Capture the cell that displays the provided text and extract its [X, Y] central coordinate. 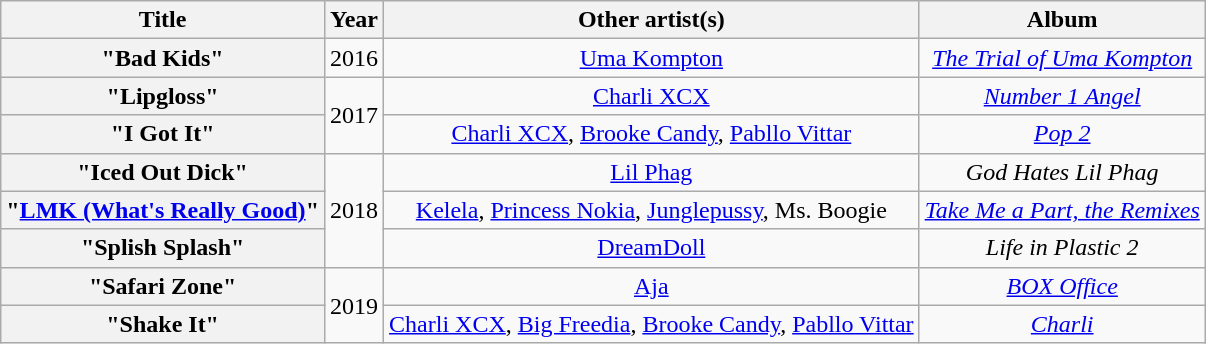
"Bad Kids" [163, 58]
"LMK (What's Really Good)" [163, 210]
Other artist(s) [652, 20]
"Lipgloss" [163, 96]
2016 [354, 58]
Life in Plastic 2 [1062, 248]
Charli XCX [652, 96]
Album [1062, 20]
Number 1 Angel [1062, 96]
Charli XCX, Big Freedia, Brooke Candy, Pabllo Vittar [652, 324]
Aja [652, 286]
Take Me a Part, the Remixes [1062, 210]
"Splish Splash" [163, 248]
Kelela, Princess Nokia, Junglepussy, Ms. Boogie [652, 210]
"Shake It" [163, 324]
"Iced Out Dick" [163, 172]
Lil Phag [652, 172]
2017 [354, 115]
The Trial of Uma Kompton [1062, 58]
2019 [354, 305]
God Hates Lil Phag [1062, 172]
Pop 2 [1062, 134]
BOX Office [1062, 286]
2018 [354, 210]
Uma Kompton [652, 58]
Charli XCX, Brooke Candy, Pabllo Vittar [652, 134]
Title [163, 20]
DreamDoll [652, 248]
"Safari Zone" [163, 286]
Year [354, 20]
Charli [1062, 324]
"I Got It" [163, 134]
